Find where the given text appears and provide that cell's center as [x, y] coordinate. 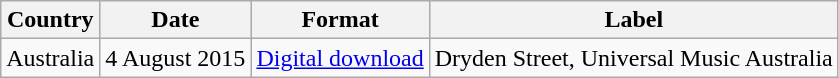
Label [634, 20]
Digital download [340, 58]
4 August 2015 [176, 58]
Date [176, 20]
Dryden Street, Universal Music Australia [634, 58]
Format [340, 20]
Australia [50, 58]
Country [50, 20]
